Return the (x, y) coordinate for the center point of the cell that contains the specified text.  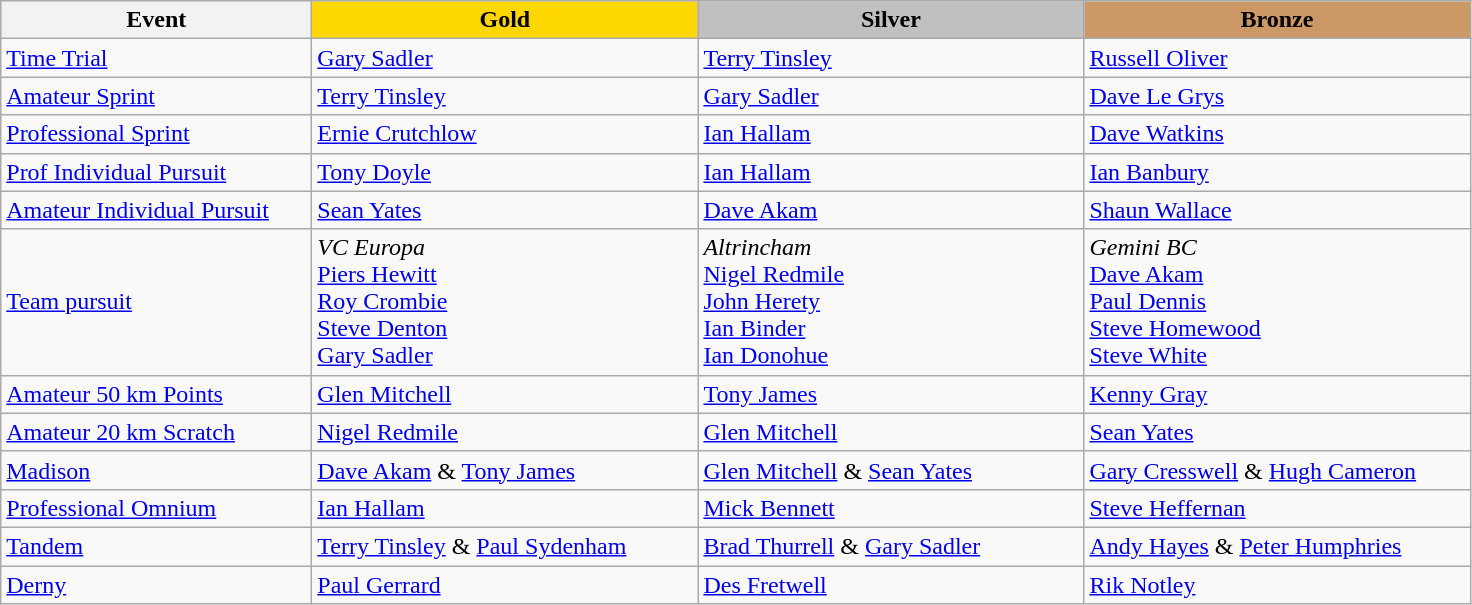
Gary Cresswell & Hugh Cameron (1277, 470)
Amateur 20 km Scratch (156, 432)
Steve Heffernan (1277, 508)
Prof Individual Pursuit (156, 172)
Madison (156, 470)
Event (156, 20)
Brad Thurrell & Gary Sadler (891, 546)
Tandem (156, 546)
Dave Akam & Tony James (505, 470)
Silver (891, 20)
Terry Tinsley & Paul Sydenham (505, 546)
Gold (505, 20)
Professional Omnium (156, 508)
Glen Mitchell & Sean Yates (891, 470)
Dave Akam (891, 210)
Des Fretwell (891, 585)
Amateur Individual Pursuit (156, 210)
Andy Hayes & Peter Humphries (1277, 546)
Gemini BCDave Akam Paul Dennis Steve Homewood Steve White (1277, 302)
Shaun Wallace (1277, 210)
Rik Notley (1277, 585)
Professional Sprint (156, 134)
Ernie Crutchlow (505, 134)
VC EuropaPiers Hewitt Roy CrombieSteve Denton Gary Sadler (505, 302)
Paul Gerrard (505, 585)
Dave Watkins (1277, 134)
Team pursuit (156, 302)
Time Trial (156, 58)
Ian Banbury (1277, 172)
Amateur Sprint (156, 96)
Kenny Gray (1277, 394)
Russell Oliver (1277, 58)
Amateur 50 km Points (156, 394)
Tony Doyle (505, 172)
Mick Bennett (891, 508)
Dave Le Grys (1277, 96)
Bronze (1277, 20)
Nigel Redmile (505, 432)
AltrinchamNigel RedmileJohn HeretyIan BinderIan Donohue (891, 302)
Tony James (891, 394)
Derny (156, 585)
